Provide the (x, y) coordinate of the cell's center where the given text is located.  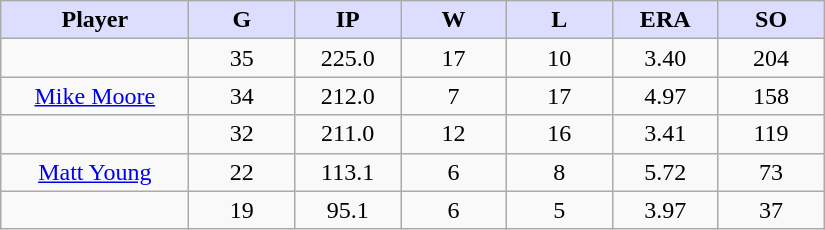
8 (559, 172)
34 (242, 96)
16 (559, 134)
22 (242, 172)
211.0 (348, 134)
158 (771, 96)
119 (771, 134)
19 (242, 210)
Matt Young (95, 172)
3.41 (665, 134)
7 (454, 96)
Mike Moore (95, 96)
G (242, 20)
IP (348, 20)
37 (771, 210)
5.72 (665, 172)
W (454, 20)
113.1 (348, 172)
4.97 (665, 96)
ERA (665, 20)
204 (771, 58)
225.0 (348, 58)
Player (95, 20)
35 (242, 58)
10 (559, 58)
12 (454, 134)
5 (559, 210)
L (559, 20)
212.0 (348, 96)
3.40 (665, 58)
SO (771, 20)
73 (771, 172)
95.1 (348, 210)
3.97 (665, 210)
32 (242, 134)
